Provide the [X, Y] coordinate of the cell's center where the given text is located.  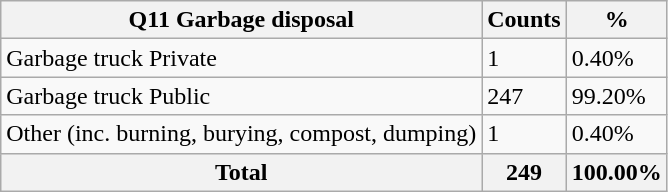
Garbage truck Public [242, 96]
247 [524, 96]
Q11 Garbage disposal [242, 20]
% [616, 20]
Counts [524, 20]
Other (inc. burning, burying, compost, dumping) [242, 134]
249 [524, 172]
99.20% [616, 96]
100.00% [616, 172]
Garbage truck Private [242, 58]
Total [242, 172]
